For the text-containing cell, return its midpoint in (x, y) coordinate format. 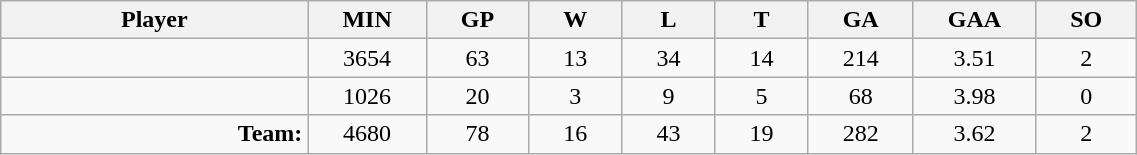
W (576, 20)
214 (860, 58)
GA (860, 20)
68 (860, 96)
Player (154, 20)
0 (1086, 96)
20 (477, 96)
3.98 (974, 96)
34 (668, 58)
L (668, 20)
Team: (154, 134)
1026 (367, 96)
9 (668, 96)
MIN (367, 20)
19 (762, 134)
3.62 (974, 134)
SO (1086, 20)
T (762, 20)
5 (762, 96)
16 (576, 134)
78 (477, 134)
14 (762, 58)
3.51 (974, 58)
282 (860, 134)
3654 (367, 58)
GP (477, 20)
13 (576, 58)
43 (668, 134)
4680 (367, 134)
3 (576, 96)
63 (477, 58)
GAA (974, 20)
